Return the (x, y) coordinate for the center point of the cell that contains the specified text.  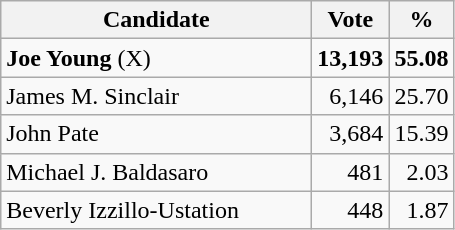
1.87 (422, 210)
% (422, 20)
481 (350, 172)
Michael J. Baldasaro (156, 172)
3,684 (350, 134)
Beverly Izzillo-Ustation (156, 210)
John Pate (156, 134)
6,146 (350, 96)
448 (350, 210)
2.03 (422, 172)
25.70 (422, 96)
13,193 (350, 58)
Vote (350, 20)
Joe Young (X) (156, 58)
James M. Sinclair (156, 96)
Candidate (156, 20)
15.39 (422, 134)
55.08 (422, 58)
